Determine the (X, Y) coordinate at the center of the cell enclosing the given text.  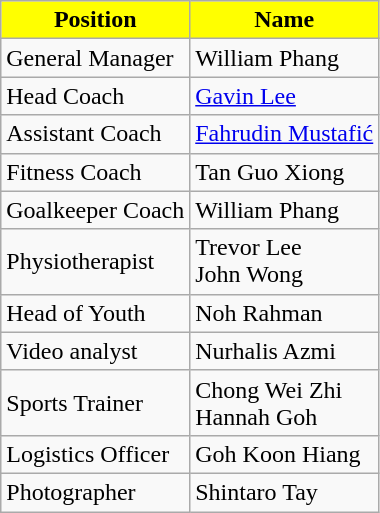
Physiotherapist (96, 262)
Goalkeeper Coach (96, 210)
Name (284, 20)
Gavin Lee (284, 96)
Shintaro Tay (284, 492)
Nurhalis Azmi (284, 351)
Noh Rahman (284, 313)
Goh Koon Hiang (284, 454)
Position (96, 20)
Head Coach (96, 96)
Head of Youth (96, 313)
General Manager (96, 58)
Assistant Coach (96, 134)
Fitness Coach (96, 172)
Tan Guo Xiong (284, 172)
Video analyst (96, 351)
Trevor Lee John Wong (284, 262)
Sports Trainer (96, 402)
Photographer (96, 492)
Fahrudin Mustafić (284, 134)
Logistics Officer (96, 454)
Chong Wei Zhi Hannah Goh (284, 402)
